Identify which cell holds the provided text, then report its [X, Y] central coordinate. 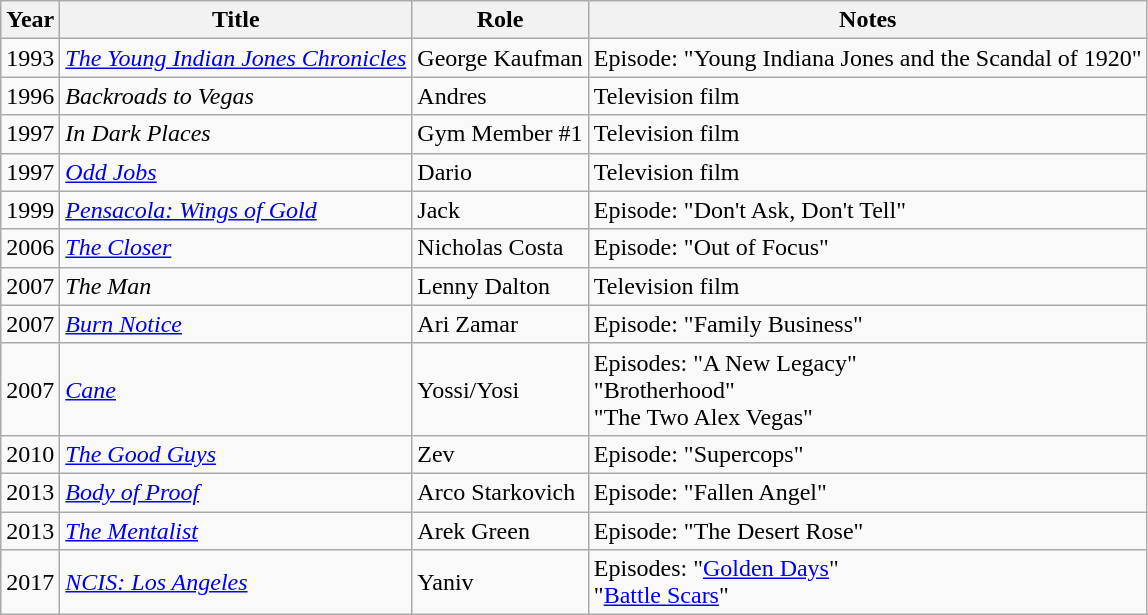
Backroads to Vegas [236, 96]
2006 [30, 248]
Title [236, 20]
1996 [30, 96]
Episode: "Young Indiana Jones and the Scandal of 1920" [868, 58]
Burn Notice [236, 324]
Year [30, 20]
Gym Member #1 [500, 134]
Lenny Dalton [500, 286]
The Mentalist [236, 531]
The Young Indian Jones Chronicles [236, 58]
The Closer [236, 248]
Episode: "Supercops" [868, 454]
Pensacola: Wings of Gold [236, 210]
The Good Guys [236, 454]
1999 [30, 210]
Odd Jobs [236, 172]
Cane [236, 389]
2010 [30, 454]
The Man [236, 286]
Episode: "Family Business" [868, 324]
Episode: "The Desert Rose" [868, 531]
Episodes: "Golden Days""Battle Scars" [868, 582]
Arek Green [500, 531]
Ari Zamar [500, 324]
Episode: "Out of Focus" [868, 248]
Yaniv [500, 582]
George Kaufman [500, 58]
1993 [30, 58]
NCIS: Los Angeles [236, 582]
Episode: "Don't Ask, Don't Tell" [868, 210]
Role [500, 20]
2017 [30, 582]
In Dark Places [236, 134]
Body of Proof [236, 492]
Notes [868, 20]
Nicholas Costa [500, 248]
Episode: "Fallen Angel" [868, 492]
Andres [500, 96]
Episodes: "A New Legacy""Brotherhood""The Two Alex Vegas" [868, 389]
Jack [500, 210]
Dario [500, 172]
Yossi/Yosi [500, 389]
Arco Starkovich [500, 492]
Zev [500, 454]
